For the text-containing cell, return its midpoint in [x, y] coordinate format. 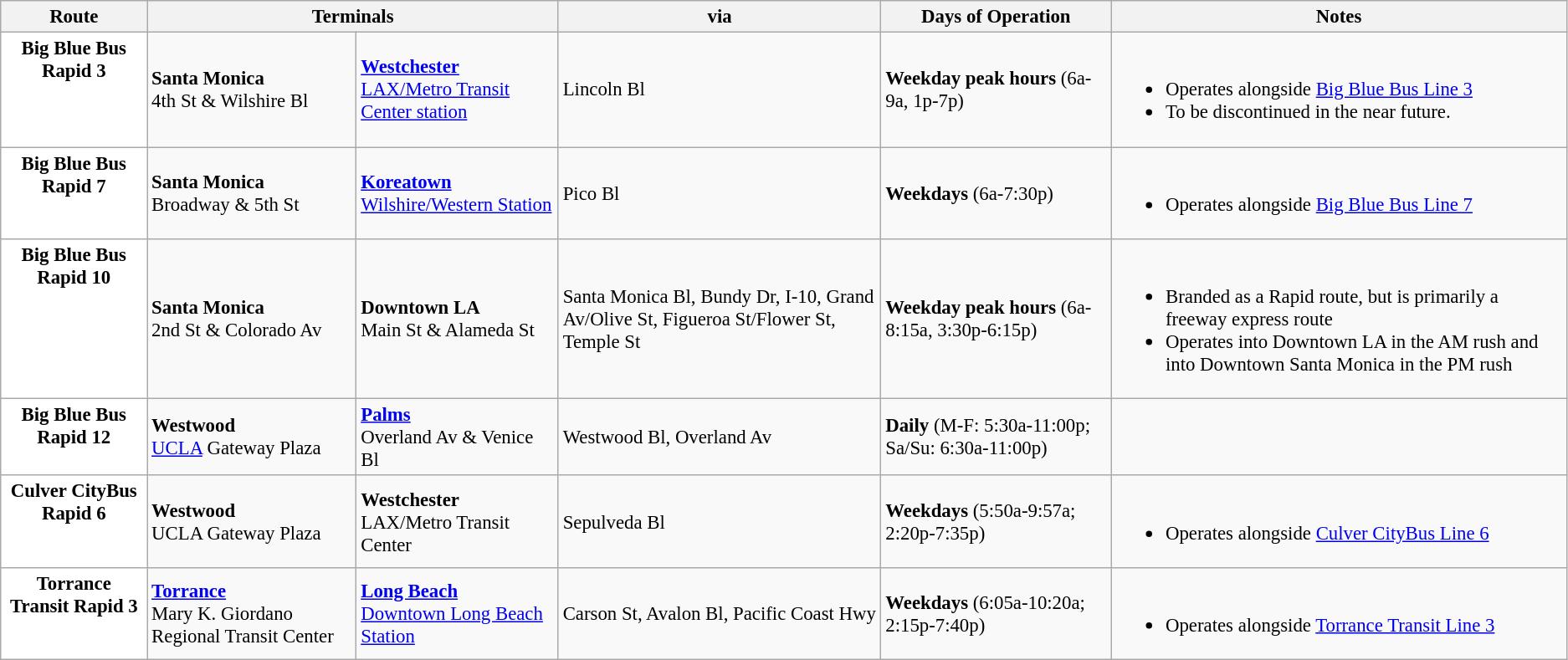
Weekdays (6:05a-10:20a; 2:15p-7:40p) [996, 614]
Weekday peak hours (6a-9a, 1p-7p) [996, 90]
KoreatownWilshire/Western Station [457, 193]
Weekdays (5:50a-9:57a; 2:20p-7:35p) [996, 522]
Days of Operation [996, 17]
Operates alongside Culver CityBus Line 6 [1339, 522]
via [720, 17]
Operates alongside Big Blue Bus Line 3To be discontinued in the near future. [1339, 90]
Downtown LAMain St & Alameda St [457, 320]
Carson St, Avalon Bl, Pacific Coast Hwy [720, 614]
Weekday peak hours (6a-8:15a, 3:30p-6:15p) [996, 320]
Culver CityBus Rapid 6 [74, 522]
Route [74, 17]
Terminals [353, 17]
WestchesterLAX/Metro Transit Center station [457, 90]
Lincoln Bl [720, 90]
Big Blue Bus Rapid 12 [74, 437]
Operates alongside Torrance Transit Line 3 [1339, 614]
TorranceMary K. Giordano Regional Transit Center [252, 614]
Santa Monica Bl, Bundy Dr, I-10, Grand Av/Olive St, Figueroa St/Flower St, Temple St [720, 320]
Westwood Bl, Overland Av [720, 437]
Sepulveda Bl [720, 522]
PalmsOverland Av & Venice Bl [457, 437]
Daily (M-F: 5:30a-11:00p; Sa/Su: 6:30a-11:00p) [996, 437]
Notes [1339, 17]
Santa MonicaBroadway & 5th St [252, 193]
Pico Bl [720, 193]
Big Blue Bus Rapid 7 [74, 193]
Big Blue Bus Rapid 3 [74, 90]
Long BeachDowntown Long Beach Station [457, 614]
Weekdays (6a-7:30p) [996, 193]
Santa Monica2nd St & Colorado Av [252, 320]
Santa Monica4th St & Wilshire Bl [252, 90]
WestchesterLAX/Metro Transit Center [457, 522]
Torrance Transit Rapid 3 [74, 614]
Operates alongside Big Blue Bus Line 7 [1339, 193]
Big Blue Bus Rapid 10 [74, 320]
